Identify which cell holds the provided text, then report its (X, Y) central coordinate. 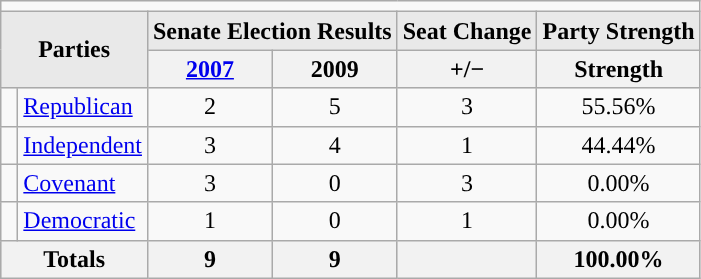
2007 (210, 69)
Seat Change (467, 31)
Republican (83, 107)
Party Strength (618, 31)
4 (334, 145)
Totals (74, 259)
Independent (83, 145)
44.44% (618, 145)
Democratic (83, 221)
Parties (74, 50)
5 (334, 107)
55.56% (618, 107)
Strength (618, 69)
+/− (467, 69)
2 (210, 107)
Covenant (83, 183)
100.00% (618, 259)
Senate Election Results (272, 31)
2009 (334, 69)
